Identify which cell holds the provided text, then report its [x, y] central coordinate. 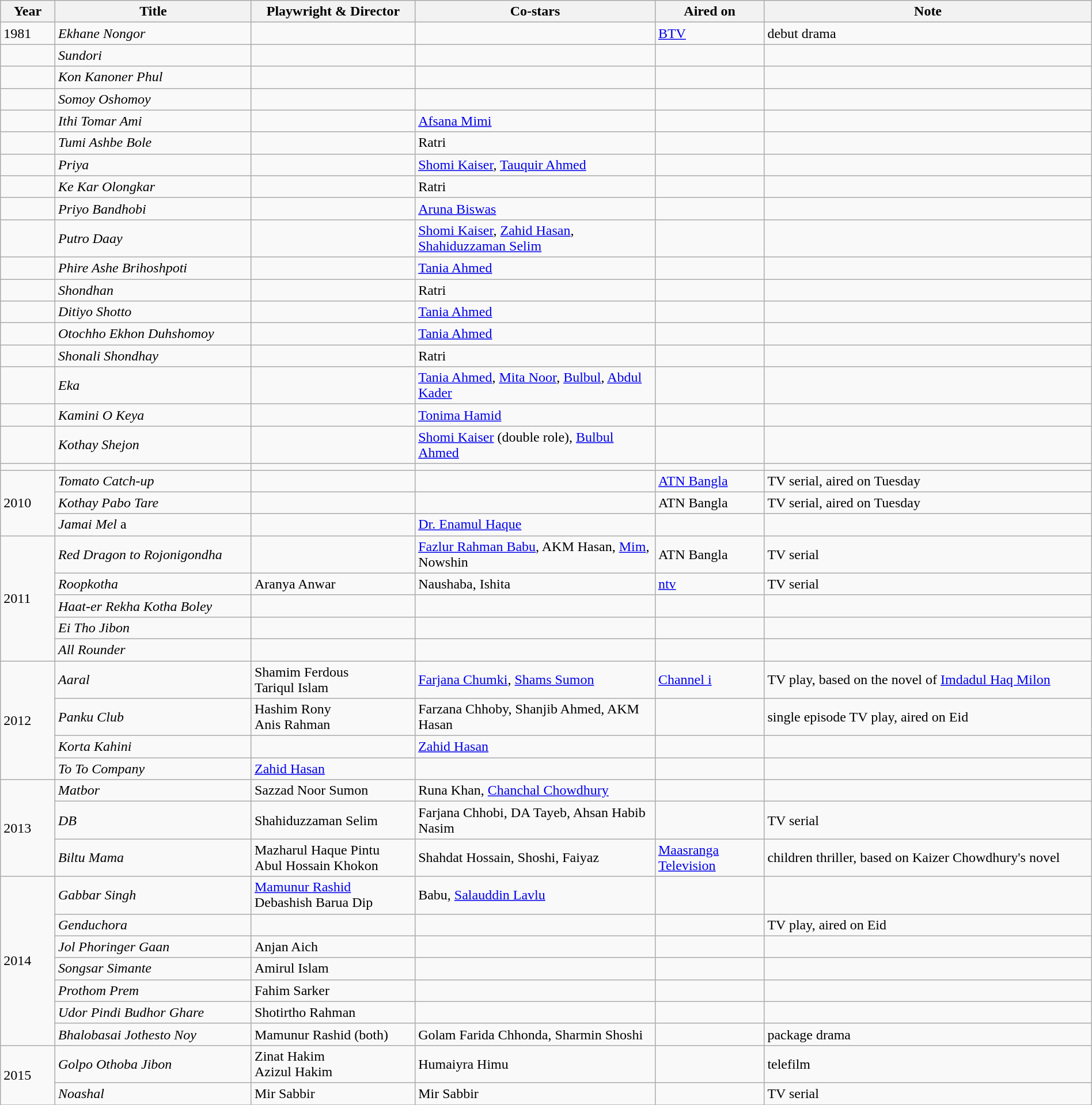
2014 [28, 960]
Dr. Enamul Haque [536, 525]
Channel i [710, 679]
2013 [28, 828]
Udor Pindi Budhor Ghare [153, 1012]
Babu, Salauddin Lavlu [536, 895]
Year [28, 12]
TV play, based on the novel of Imdadul Haq Milon [928, 679]
Mazharul Haque PintuAbul Hossain Khokon [333, 858]
Putro Daay [153, 238]
Jol Phoringer Gaan [153, 947]
Shamim Ferdous Tariqul Islam [333, 679]
DB [153, 820]
Gabbar Singh [153, 895]
Playwright & Director [333, 12]
single episode TV play, aired on Eid [928, 717]
telefilm [928, 1064]
Aruna Biswas [536, 208]
Genduchora [153, 925]
package drama [928, 1034]
2011 [28, 598]
Amirul Islam [333, 969]
Co-stars [536, 12]
debut drama [928, 33]
Somoy Oshomoy [153, 99]
BTV [710, 33]
Shomi Kaiser, Zahid Hasan, Shahiduzzaman Selim [536, 238]
Tumi Ashbe Bole [153, 143]
Anjan Aich [333, 947]
Farzana Chhoby, Shanjib Ahmed, AKM Hasan [536, 717]
Sundori [153, 55]
Red Dragon to Rojonigondha [153, 554]
Shondhan [153, 290]
Aired on [710, 12]
Ekhane Nongor [153, 33]
ntv [710, 584]
Shahiduzzaman Selim [333, 820]
Otochho Ekhon Duhshomoy [153, 334]
Noashal [153, 1093]
Kothay Shejon [153, 445]
Shotirtho Rahman [333, 1012]
Fahim Sarker [333, 990]
Naushaba, Ishita [536, 584]
2015 [28, 1074]
Sazzad Noor Sumon [333, 791]
Panku Club [153, 717]
Mamunur Rashid Debashish Barua Dip [333, 895]
Prothom Prem [153, 990]
Tonima Hamid [536, 415]
Kamini O Keya [153, 415]
Biltu Mama [153, 858]
Golpo Othoba Jibon [153, 1064]
Aaral [153, 679]
TV play, aired on Eid [928, 925]
To To Company [153, 769]
Haat-er Rekha Kotha Boley [153, 606]
Humaiyra Himu [536, 1064]
Maasranga Television [710, 858]
Ei Tho Jibon [153, 628]
Shonali Shondhay [153, 356]
Matbor [153, 791]
Afsana Mimi [536, 121]
Eka [153, 386]
Runa Khan, Chanchal Chowdhury [536, 791]
Korta Kahini [153, 747]
Shomi Kaiser, Tauquir Ahmed [536, 165]
Kon Kanoner Phul [153, 77]
Mamunur Rashid (both) [333, 1034]
Farjana Chumki, Shams Sumon [536, 679]
children thriller, based on Kaizer Chowdhury's novel [928, 858]
Songsar Simante [153, 969]
Title [153, 12]
Shomi Kaiser (double role), Bulbul Ahmed [536, 445]
Priyo Bandhobi [153, 208]
Note [928, 12]
Hashim Rony Anis Rahman [333, 717]
Golam Farida Chhonda, Sharmin Shoshi [536, 1034]
2012 [28, 720]
Phire Ashe Brihoshpoti [153, 268]
Tania Ahmed, Mita Noor, Bulbul, Abdul Kader [536, 386]
Kothay Pabo Tare [153, 503]
Priya [153, 165]
Jamai Mel a [153, 525]
All Rounder [153, 650]
Bhalobasai Jothesto Noy [153, 1034]
Ke Kar Olongkar [153, 187]
1981 [28, 33]
Ditiyo Shotto [153, 312]
Shahdat Hossain, Shoshi, Faiyaz [536, 858]
Farjana Chhobi, DA Tayeb, Ahsan Habib Nasim [536, 820]
Aranya Anwar [333, 584]
Tomato Catch-up [153, 481]
Ithi Tomar Ami [153, 121]
2010 [28, 503]
Fazlur Rahman Babu, AKM Hasan, Mim, Nowshin [536, 554]
Zinat Hakim Azizul Hakim [333, 1064]
Roopkotha [153, 584]
